For the text-containing cell, return its midpoint in [x, y] coordinate format. 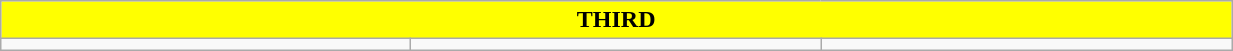
THIRD [616, 20]
